Capture the cell that displays the provided text and extract its (x, y) central coordinate. 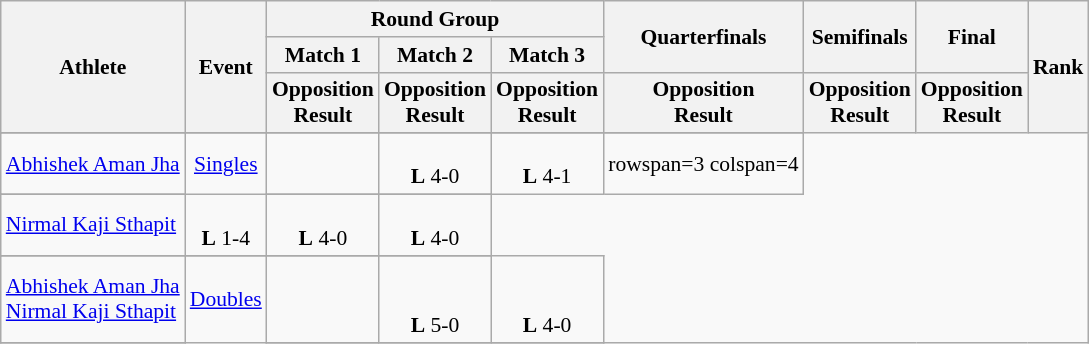
Match 2 (435, 55)
Semifinals (860, 36)
Rank (1058, 67)
Doubles (226, 300)
Match 1 (323, 55)
Match 3 (547, 55)
L 5-0 (435, 300)
L 4-1 (547, 164)
L 1-4 (226, 226)
Singles (226, 164)
Round Group (435, 19)
Athlete (93, 67)
Abhishek Aman Jha (93, 164)
rowspan=3 colspan=4 (704, 164)
Final (972, 36)
Abhishek Aman JhaNirmal Kaji Sthapit (93, 300)
Event (226, 67)
Nirmal Kaji Sthapit (93, 226)
Quarterfinals (704, 36)
